Locate the cell with the specified text and output its [x, y] center coordinate. 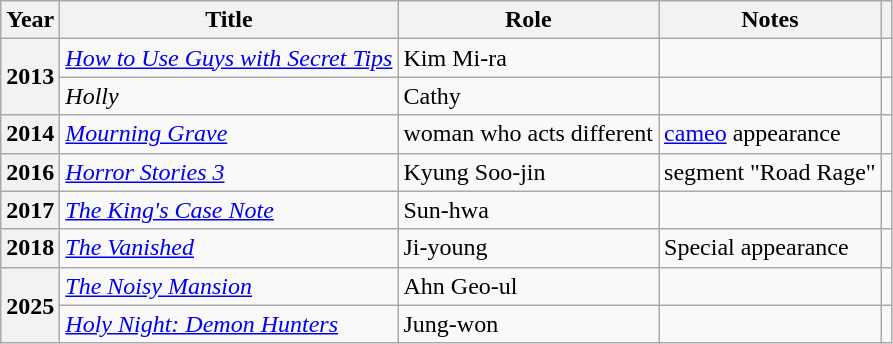
Sun-hwa [528, 210]
The Noisy Mansion [229, 286]
Horror Stories 3 [229, 172]
Kyung Soo-jin [528, 172]
2014 [30, 134]
Ahn Geo-ul [528, 286]
2016 [30, 172]
How to Use Guys with Secret Tips [229, 58]
Holy Night: Demon Hunters [229, 324]
Jung-won [528, 324]
cameo appearance [770, 134]
2025 [30, 305]
Title [229, 20]
Role [528, 20]
Ji-young [528, 248]
woman who acts different [528, 134]
segment "Road Rage" [770, 172]
Notes [770, 20]
Year [30, 20]
The Vanished [229, 248]
Mourning Grave [229, 134]
Special appearance [770, 248]
2018 [30, 248]
The King's Case Note [229, 210]
Cathy [528, 96]
Holly [229, 96]
2017 [30, 210]
2013 [30, 77]
Kim Mi-ra [528, 58]
